Return the (x, y) coordinate for the center point of the cell that contains the specified text.  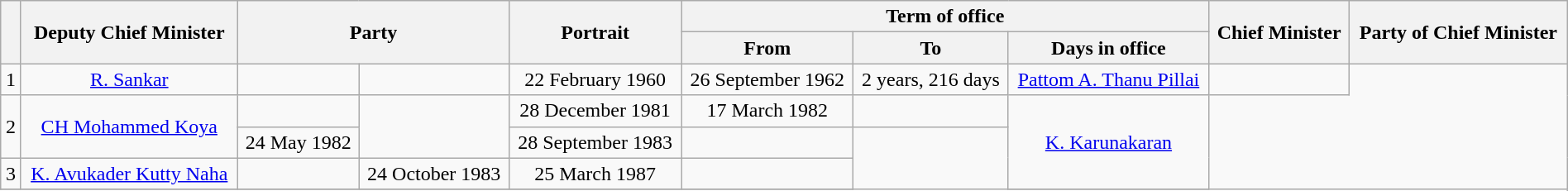
2 years, 216 days (931, 79)
K. Karunakaran (1108, 142)
28 December 1981 (595, 111)
1 (11, 79)
Party (374, 32)
22 February 1960 (595, 79)
From (767, 48)
3 (11, 174)
Portrait (595, 32)
Days in office (1108, 48)
Term of office (945, 17)
24 October 1983 (434, 174)
Party of Chief Minister (1458, 32)
25 March 1987 (595, 174)
Chief Minister (1279, 32)
R. Sankar (129, 79)
17 March 1982 (767, 111)
To (931, 48)
CH Mohammed Koya (129, 127)
2 (11, 127)
28 September 1983 (595, 142)
24 May 1982 (299, 142)
Deputy Chief Minister (129, 32)
K. Avukader Kutty Naha (129, 174)
26 September 1962 (767, 79)
Pattom A. Thanu Pillai (1108, 79)
